Provide the [X, Y] coordinate of the cell's center where the given text is located.  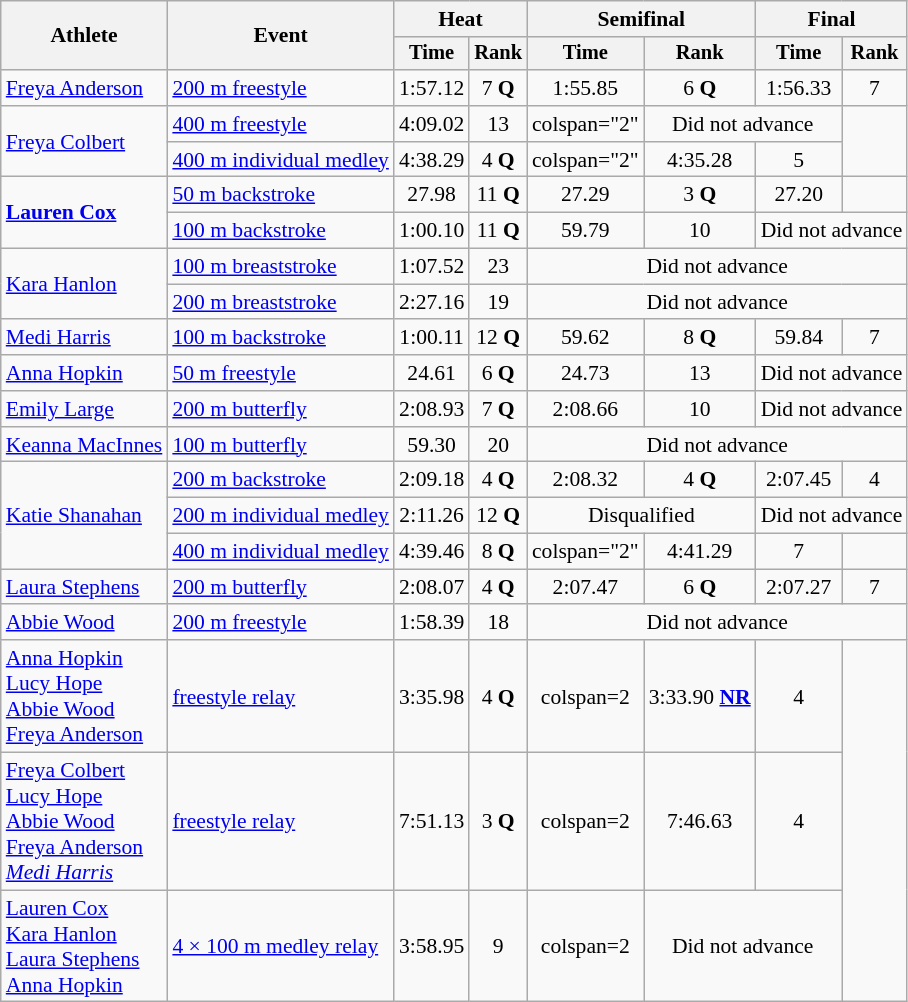
24.61 [432, 373]
5 [799, 160]
1:00.10 [432, 231]
Freya Colbert [84, 142]
59.30 [432, 445]
2:08.07 [432, 587]
24.73 [586, 373]
27.29 [586, 195]
59.84 [799, 338]
4:09.02 [432, 124]
1:57.12 [432, 88]
Keanna MacInnes [84, 445]
27.98 [432, 195]
3:33.90 NR [700, 696]
1:00.11 [432, 338]
4:39.46 [432, 552]
400 m freestyle [280, 124]
18 [498, 623]
23 [498, 267]
Laura Stephens [84, 587]
2:27.16 [432, 302]
3:58.95 [432, 946]
Lauren Cox Kara Hanlon Laura Stephens Anna Hopkin [84, 946]
Freya Anderson [84, 88]
Lauren Cox [84, 212]
2:08.93 [432, 409]
27.20 [799, 195]
4:41.29 [700, 552]
Emily Large [84, 409]
Katie Shanahan [84, 516]
200 m breaststroke [280, 302]
1:07.52 [432, 267]
50 m backstroke [280, 195]
2:09.18 [432, 480]
Semifinal [642, 19]
2:08.32 [586, 480]
Disqualified [642, 516]
2:07.45 [799, 480]
Medi Harris [84, 338]
Event [280, 36]
Athlete [84, 36]
1:55.85 [586, 88]
Heat [460, 19]
200 m backstroke [280, 480]
100 m breaststroke [280, 267]
9 [498, 946]
59.79 [586, 231]
2:07.27 [799, 587]
Final [832, 19]
4 × 100 m medley relay [280, 946]
1:56.33 [799, 88]
7:46.63 [700, 822]
Kara Hanlon [84, 284]
20 [498, 445]
Freya Colbert Lucy Hope Abbie WoodFreya AndersonMedi Harris [84, 822]
59.62 [586, 338]
3:35.98 [432, 696]
1:58.39 [432, 623]
19 [498, 302]
7:51.13 [432, 822]
Anna Hopkin [84, 373]
200 m individual medley [280, 516]
2:11.26 [432, 516]
2:08.66 [586, 409]
4:38.29 [432, 160]
4:35.28 [700, 160]
Abbie Wood [84, 623]
50 m freestyle [280, 373]
2:07.47 [586, 587]
Anna Hopkin Lucy Hope Abbie Wood Freya Anderson [84, 696]
100 m butterfly [280, 445]
